Output the [X, Y] coordinate of the center of the cell containing the given text.  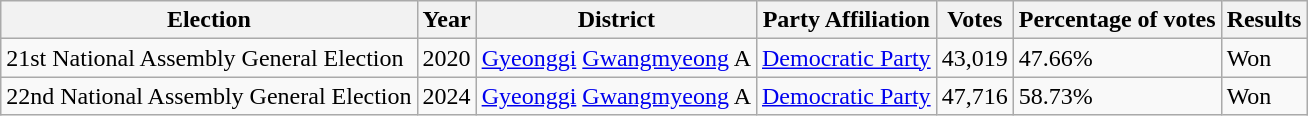
2024 [446, 96]
47.66% [1117, 58]
22nd National Assembly General Election [209, 96]
21st National Assembly General Election [209, 58]
District [616, 20]
Party Affiliation [846, 20]
43,019 [974, 58]
2020 [446, 58]
58.73% [1117, 96]
Election [209, 20]
Results [1264, 20]
Percentage of votes [1117, 20]
Year [446, 20]
Votes [974, 20]
47,716 [974, 96]
